Return the (x, y) coordinate for the center point of the cell that contains the specified text.  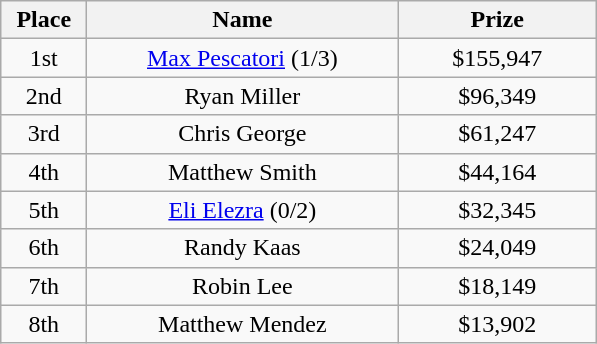
Chris George (242, 134)
Max Pescatori (1/3) (242, 58)
Robin Lee (242, 286)
$13,902 (498, 324)
$18,149 (498, 286)
5th (44, 210)
Prize (498, 20)
Name (242, 20)
Matthew Smith (242, 172)
$61,247 (498, 134)
$24,049 (498, 248)
7th (44, 286)
3rd (44, 134)
$96,349 (498, 96)
6th (44, 248)
Matthew Mendez (242, 324)
Eli Elezra (0/2) (242, 210)
$44,164 (498, 172)
Ryan Miller (242, 96)
8th (44, 324)
2nd (44, 96)
1st (44, 58)
Randy Kaas (242, 248)
$155,947 (498, 58)
$32,345 (498, 210)
Place (44, 20)
4th (44, 172)
